Find where the given text appears and provide that cell's center as (X, Y) coordinate. 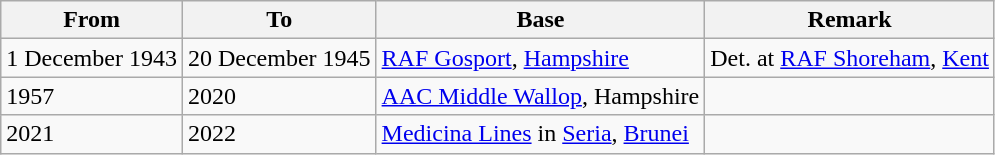
20 December 1945 (279, 58)
2022 (279, 134)
Base (540, 20)
1957 (92, 96)
Det. at RAF Shoreham, Kent (850, 58)
1 December 1943 (92, 58)
RAF Gosport, Hampshire (540, 58)
2020 (279, 96)
Remark (850, 20)
AAC Middle Wallop, Hampshire (540, 96)
To (279, 20)
Medicina Lines in Seria, Brunei (540, 134)
2021 (92, 134)
From (92, 20)
